Pinpoint the cell where the given text exists, returning its [X, Y] midpoint coordinate. 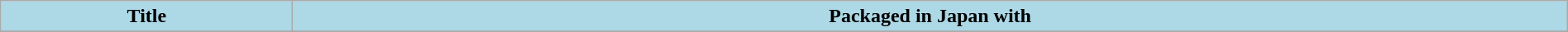
Packaged in Japan with [930, 16]
Title [147, 16]
